Determine the (x, y) coordinate at the center of the cell enclosing the given text.  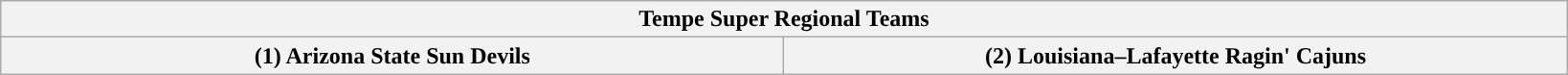
(1) Arizona State Sun Devils (392, 56)
(2) Louisiana–Lafayette Ragin' Cajuns (1176, 56)
Tempe Super Regional Teams (784, 19)
